Output the (x, y) coordinate of the center of the cell containing the given text.  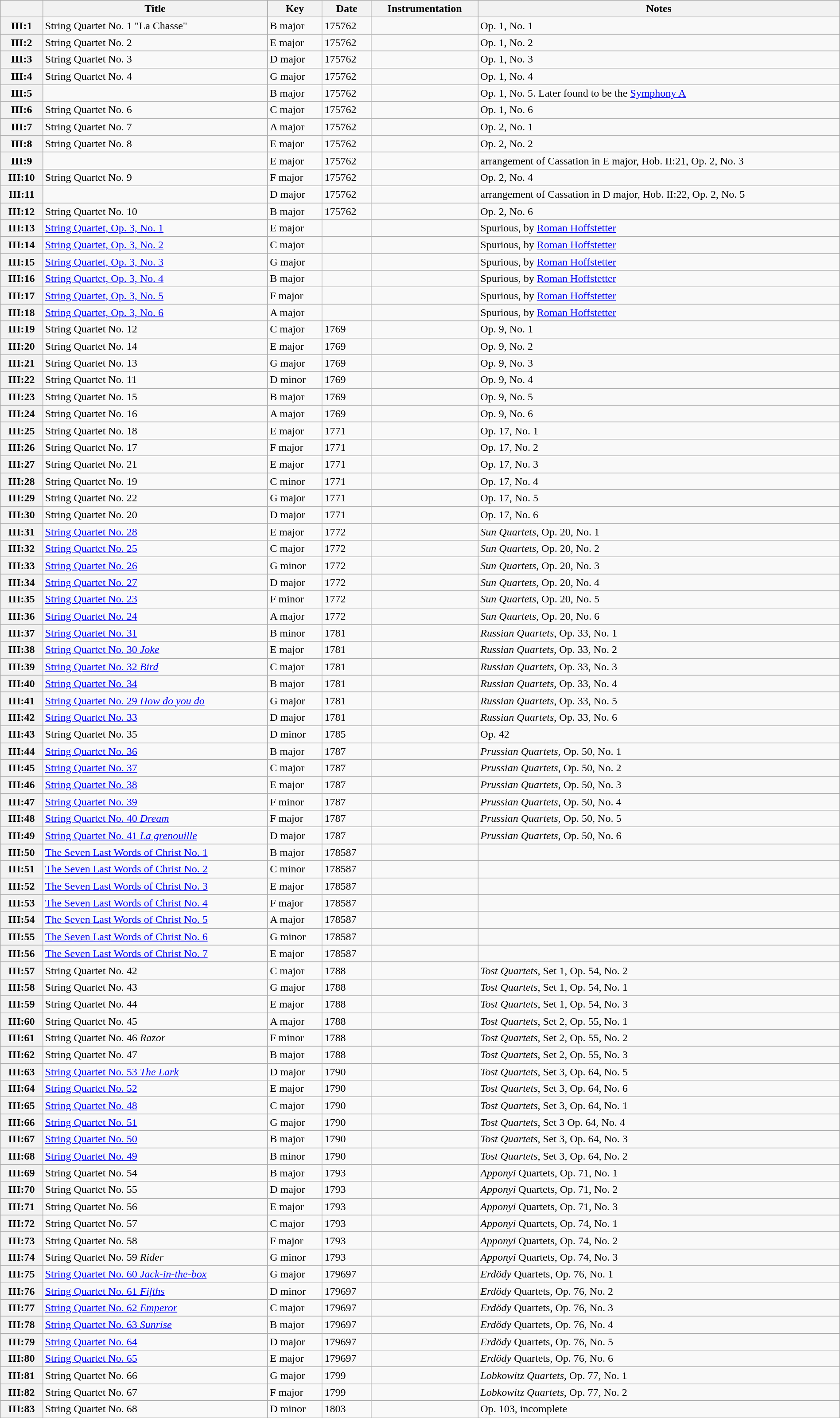
Op. 17, No. 2 (659, 447)
Op. 9, No. 1 (659, 329)
Tost Quartets, Set 1, Op. 54, No. 2 (659, 970)
Op. 42 (659, 734)
String Quartet No. 25 (155, 549)
String Quartet No. 50 (155, 1139)
III:8 (21, 144)
III:22 (21, 380)
String Quartet No. 61 Fifths (155, 1291)
String Quartet No. 15 (155, 397)
String Quartet No. 30 Joke (155, 650)
III:25 (21, 430)
III:36 (21, 616)
Tost Quartets, Set 3 Op. 64, No. 4 (659, 1122)
III:74 (21, 1257)
String Quartet No. 21 (155, 464)
String Quartet No. 41 La grenouille (155, 836)
Op. 17, No. 1 (659, 430)
1785 (347, 734)
String Quartet No. 42 (155, 970)
III:66 (21, 1122)
III:28 (21, 481)
III:41 (21, 700)
Tost Quartets, Set 2, Op. 55, No. 3 (659, 1055)
String Quartet No. 64 (155, 1342)
String Quartet No. 6 (155, 110)
Op. 9, No. 3 (659, 363)
III:71 (21, 1207)
String Quartet No. 51 (155, 1122)
III:13 (21, 228)
III:72 (21, 1223)
Sun Quartets, Op. 20, No. 3 (659, 566)
String Quartet No. 9 (155, 177)
Op. 103, incomplete (659, 1409)
Lobkowitz Quartets, Op. 77, No. 1 (659, 1375)
III:27 (21, 464)
String Quartet No. 46 Razor (155, 1038)
String Quartet No. 29 How do you do (155, 700)
III:64 (21, 1089)
Op. 17, No. 4 (659, 481)
Erdödy Quartets, Op. 76, No. 6 (659, 1359)
String Quartet No. 27 (155, 582)
1803 (347, 1409)
Tost Quartets, Set 2, Op. 55, No. 1 (659, 1021)
Instrumentation (424, 9)
String Quartet No. 17 (155, 447)
Sun Quartets, Op. 20, No. 2 (659, 549)
String Quartet No. 12 (155, 329)
Title (155, 9)
String Quartet No. 23 (155, 599)
III:52 (21, 886)
String Quartet No. 62 Emperor (155, 1308)
String Quartet No. 43 (155, 987)
arrangement of Cassation in E major, Hob. II:21, Op. 2, No. 3 (659, 160)
III:38 (21, 650)
III:18 (21, 313)
III:44 (21, 751)
Op. 1, No. 2 (659, 43)
III:56 (21, 953)
III:77 (21, 1308)
String Quartet No. 14 (155, 346)
Sun Quartets, Op. 20, No. 6 (659, 616)
III:46 (21, 785)
III:9 (21, 160)
String Quartet No. 40 Dream (155, 819)
String Quartet No. 68 (155, 1409)
Op. 1, No. 4 (659, 76)
String Quartet, Op. 3, No. 4 (155, 279)
III:5 (21, 93)
III:35 (21, 599)
III:51 (21, 869)
Sun Quartets, Op. 20, No. 5 (659, 599)
Op. 17, No. 3 (659, 464)
String Quartet No. 47 (155, 1055)
Erdödy Quartets, Op. 76, No. 1 (659, 1274)
III:4 (21, 76)
Erdödy Quartets, Op. 76, No. 3 (659, 1308)
III:17 (21, 296)
Apponyi Quartets, Op. 74, No. 2 (659, 1240)
String Quartet No. 60 Jack-in-the-box (155, 1274)
III:60 (21, 1021)
String Quartet No. 33 (155, 717)
Russian Quartets, Op. 33, No. 3 (659, 667)
String Quartet No. 54 (155, 1173)
String Quartet No. 1 "La Chasse" (155, 26)
III:58 (21, 987)
III:29 (21, 498)
III:45 (21, 768)
III:78 (21, 1325)
Tost Quartets, Set 3, Op. 64, No. 1 (659, 1105)
The Seven Last Words of Christ No. 7 (155, 953)
String Quartet No. 24 (155, 616)
String Quartet No. 45 (155, 1021)
String Quartet No. 49 (155, 1156)
III:68 (21, 1156)
III:69 (21, 1173)
String Quartet No. 7 (155, 127)
Apponyi Quartets, Op. 71, No. 2 (659, 1190)
Prussian Quartets, Op. 50, No. 2 (659, 768)
III:49 (21, 836)
III:19 (21, 329)
String Quartet No. 63 Sunrise (155, 1325)
String Quartet No. 57 (155, 1223)
III:1 (21, 26)
III:15 (21, 262)
III:62 (21, 1055)
III:65 (21, 1105)
String Quartet No. 48 (155, 1105)
String Quartet No. 65 (155, 1359)
III:53 (21, 903)
String Quartet, Op. 3, No. 5 (155, 296)
The Seven Last Words of Christ No. 5 (155, 920)
Russian Quartets, Op. 33, No. 2 (659, 650)
III:47 (21, 802)
Date (347, 9)
Tost Quartets, Set 1, Op. 54, No. 1 (659, 987)
III:67 (21, 1139)
III:24 (21, 414)
String Quartet No. 56 (155, 1207)
Op. 2, No. 4 (659, 177)
Op. 9, No. 4 (659, 380)
Tost Quartets, Set 1, Op. 54, No. 3 (659, 1004)
III:81 (21, 1375)
Erdödy Quartets, Op. 76, No. 2 (659, 1291)
III:40 (21, 684)
String Quartet No. 52 (155, 1089)
III:26 (21, 447)
Op. 1, No. 3 (659, 59)
III:76 (21, 1291)
Prussian Quartets, Op. 50, No. 4 (659, 802)
String Quartet No. 55 (155, 1190)
III:6 (21, 110)
String Quartet No. 4 (155, 76)
String Quartet No. 18 (155, 430)
III:70 (21, 1190)
Tost Quartets, Set 3, Op. 64, No. 3 (659, 1139)
III:34 (21, 582)
III:61 (21, 1038)
String Quartet No. 37 (155, 768)
Russian Quartets, Op. 33, No. 6 (659, 717)
Notes (659, 9)
Tost Quartets, Set 2, Op. 55, No. 2 (659, 1038)
Prussian Quartets, Op. 50, No. 5 (659, 819)
III:63 (21, 1072)
Op. 2, No. 6 (659, 211)
String Quartet No. 67 (155, 1392)
Prussian Quartets, Op. 50, No. 1 (659, 751)
Op. 9, No. 2 (659, 346)
Op. 17, No. 5 (659, 498)
Op. 1, No. 6 (659, 110)
String Quartet No. 3 (155, 59)
Russian Quartets, Op. 33, No. 4 (659, 684)
Op. 2, No. 1 (659, 127)
String Quartet No. 31 (155, 633)
String Quartet, Op. 3, No. 2 (155, 245)
Op. 2, No. 2 (659, 144)
III:55 (21, 937)
Erdödy Quartets, Op. 76, No. 5 (659, 1342)
Op. 9, No. 5 (659, 397)
Op. 1, No. 5. Later found to be the Symphony A (659, 93)
String Quartet, Op. 3, No. 1 (155, 228)
String Quartet No. 19 (155, 481)
String Quartet No. 34 (155, 684)
III:20 (21, 346)
III:32 (21, 549)
String Quartet No. 32 Bird (155, 667)
String Quartet No. 58 (155, 1240)
III:30 (21, 515)
String Quartet No. 20 (155, 515)
Erdödy Quartets, Op. 76, No. 4 (659, 1325)
The Seven Last Words of Christ No. 4 (155, 903)
String Quartet No. 44 (155, 1004)
Tost Quartets, Set 3, Op. 64, No. 5 (659, 1072)
III:7 (21, 127)
III:39 (21, 667)
Apponyi Quartets, Op. 74, No. 3 (659, 1257)
Tost Quartets, Set 3, Op. 64, No. 6 (659, 1089)
III:10 (21, 177)
Apponyi Quartets, Op. 71, No. 1 (659, 1173)
Tost Quartets, Set 3, Op. 64, No. 2 (659, 1156)
Op. 17, No. 6 (659, 515)
III:80 (21, 1359)
String Quartet No. 22 (155, 498)
String Quartet No. 36 (155, 751)
Sun Quartets, Op. 20, No. 1 (659, 532)
The Seven Last Words of Christ No. 6 (155, 937)
Op. 1, No. 1 (659, 26)
Sun Quartets, Op. 20, No. 4 (659, 582)
III:12 (21, 211)
The Seven Last Words of Christ No. 2 (155, 869)
III:73 (21, 1240)
III:83 (21, 1409)
String Quartet No. 66 (155, 1375)
arrangement of Cassation in D major, Hob. II:22, Op. 2, No. 5 (659, 194)
String Quartet No. 8 (155, 144)
String Quartet No. 39 (155, 802)
Apponyi Quartets, Op. 74, No. 1 (659, 1223)
The Seven Last Words of Christ No. 1 (155, 852)
String Quartet, Op. 3, No. 3 (155, 262)
String Quartet No. 53 The Lark (155, 1072)
III:23 (21, 397)
String Quartet No. 59 Rider (155, 1257)
III:3 (21, 59)
III:50 (21, 852)
String Quartet No. 38 (155, 785)
III:82 (21, 1392)
Russian Quartets, Op. 33, No. 5 (659, 700)
String Quartet No. 35 (155, 734)
III:75 (21, 1274)
Key (295, 9)
III:31 (21, 532)
String Quartet No. 16 (155, 414)
Apponyi Quartets, Op. 71, No. 3 (659, 1207)
String Quartet, Op. 3, No. 6 (155, 313)
III:33 (21, 566)
The Seven Last Words of Christ No. 3 (155, 886)
III:2 (21, 43)
III:54 (21, 920)
String Quartet No. 26 (155, 566)
Lobkowitz Quartets, Op. 77, No. 2 (659, 1392)
String Quartet No. 2 (155, 43)
String Quartet No. 11 (155, 380)
III:43 (21, 734)
String Quartet No. 13 (155, 363)
Prussian Quartets, Op. 50, No. 3 (659, 785)
Op. 9, No. 6 (659, 414)
III:59 (21, 1004)
III:48 (21, 819)
III:79 (21, 1342)
III:21 (21, 363)
Prussian Quartets, Op. 50, No. 6 (659, 836)
III:57 (21, 970)
String Quartet No. 10 (155, 211)
III:42 (21, 717)
III:37 (21, 633)
III:16 (21, 279)
String Quartet No. 28 (155, 532)
III:14 (21, 245)
Russian Quartets, Op. 33, No. 1 (659, 633)
III:11 (21, 194)
